Locate the cell with the specified text and output its (x, y) center coordinate. 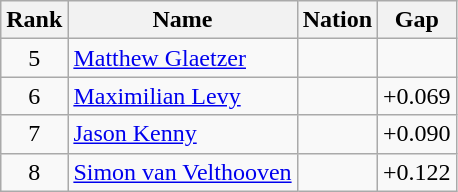
Maximilian Levy (182, 96)
7 (34, 134)
Gap (418, 20)
+0.122 (418, 172)
6 (34, 96)
Rank (34, 20)
5 (34, 58)
8 (34, 172)
Matthew Glaetzer (182, 58)
Simon van Velthooven (182, 172)
+0.069 (418, 96)
+0.090 (418, 134)
Nation (337, 20)
Jason Kenny (182, 134)
Name (182, 20)
